Pinpoint the cell where the given text exists, returning its (X, Y) midpoint coordinate. 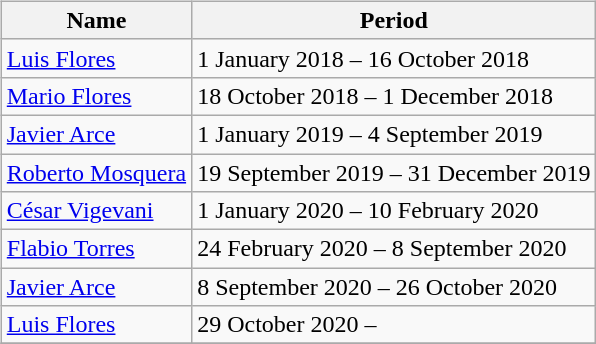
Mario Flores (96, 96)
29 October 2020 – (394, 325)
1 January 2019 – 4 September 2019 (394, 134)
1 January 2018 – 16 October 2018 (394, 58)
18 October 2018 – 1 December 2018 (394, 96)
24 February 2020 – 8 September 2020 (394, 249)
1 January 2020 – 10 February 2020 (394, 211)
Roberto Mosquera (96, 173)
Flabio Torres (96, 249)
19 September 2019 – 31 December 2019 (394, 173)
Name (96, 20)
Period (394, 20)
8 September 2020 – 26 October 2020 (394, 287)
César Vigevani (96, 211)
